Identify which cell holds the provided text, then report its [x, y] central coordinate. 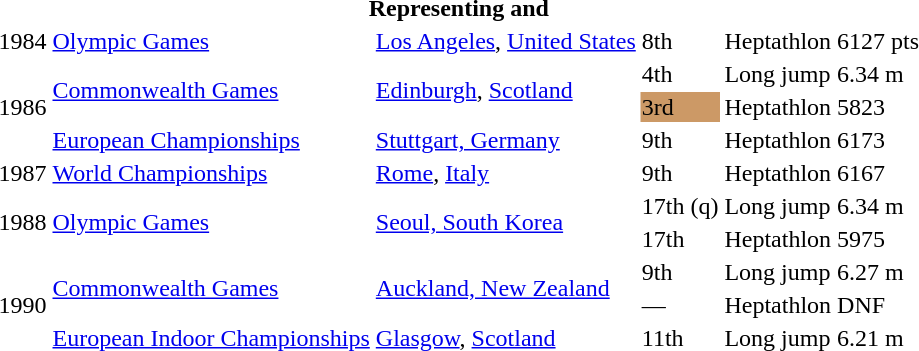
17th [680, 239]
8th [680, 41]
Seoul, South Korea [506, 222]
— [680, 305]
Auckland, New Zealand [506, 288]
World Championships [211, 173]
17th (q) [680, 206]
3rd [680, 107]
Edinburgh, Scotland [506, 90]
Stuttgart, Germany [506, 140]
European Championships [211, 140]
4th [680, 74]
Los Angeles, United States [506, 41]
Rome, Italy [506, 173]
